For the text-containing cell, return its midpoint in (x, y) coordinate format. 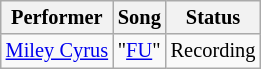
"FU" (140, 51)
Recording (214, 51)
Status (214, 17)
Song (140, 17)
Performer (57, 17)
Miley Cyrus (57, 51)
